Capture the cell that displays the provided text and extract its (X, Y) central coordinate. 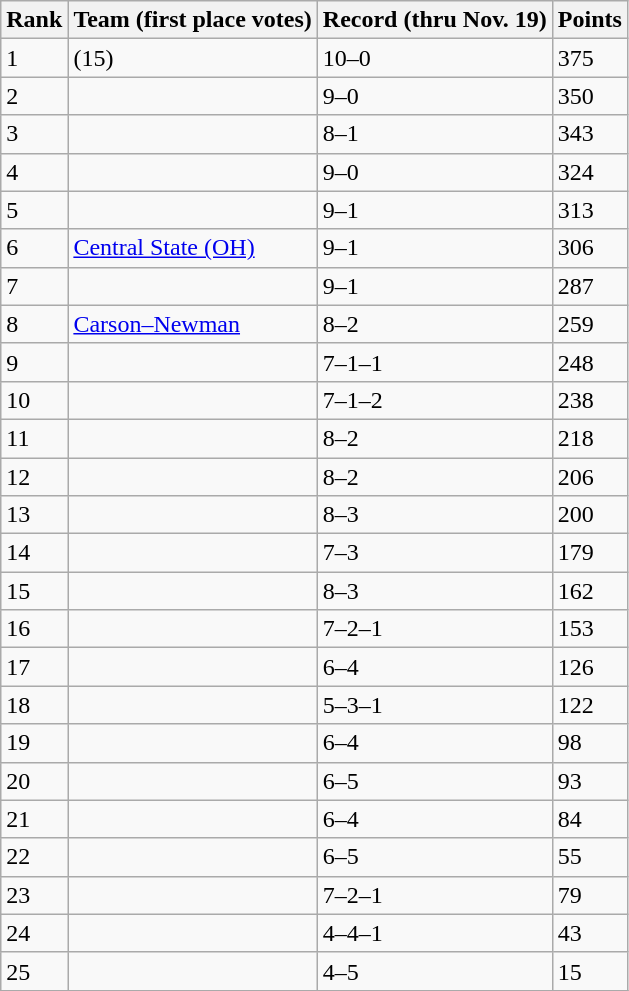
43 (590, 933)
306 (590, 248)
200 (590, 515)
98 (590, 743)
7 (34, 286)
24 (34, 933)
5–3–1 (434, 705)
1 (34, 58)
Carson–Newman (192, 324)
162 (590, 591)
313 (590, 210)
7–1–1 (434, 362)
Points (590, 20)
16 (34, 629)
287 (590, 286)
Record (thru Nov. 19) (434, 20)
19 (34, 743)
21 (34, 819)
Rank (34, 20)
4 (34, 172)
Team (first place votes) (192, 20)
8–1 (434, 134)
84 (590, 819)
2 (34, 96)
Central State (OH) (192, 248)
55 (590, 857)
5 (34, 210)
22 (34, 857)
93 (590, 781)
4–4–1 (434, 933)
324 (590, 172)
3 (34, 134)
79 (590, 895)
10–0 (434, 58)
12 (34, 477)
(15) (192, 58)
17 (34, 667)
4–5 (434, 971)
14 (34, 553)
179 (590, 553)
23 (34, 895)
126 (590, 667)
25 (34, 971)
259 (590, 324)
13 (34, 515)
9 (34, 362)
18 (34, 705)
7–3 (434, 553)
11 (34, 438)
218 (590, 438)
248 (590, 362)
6 (34, 248)
153 (590, 629)
350 (590, 96)
8 (34, 324)
10 (34, 400)
122 (590, 705)
375 (590, 58)
20 (34, 781)
343 (590, 134)
238 (590, 400)
206 (590, 477)
7–1–2 (434, 400)
